For the text-containing cell, return its midpoint in (X, Y) coordinate format. 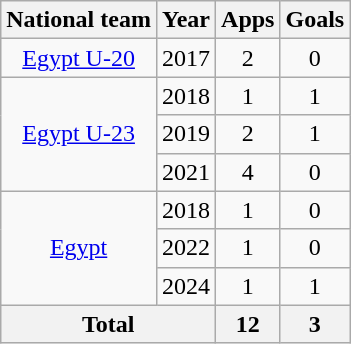
2024 (186, 286)
Egypt U-20 (79, 58)
2022 (186, 248)
Egypt (79, 248)
2019 (186, 134)
Year (186, 20)
12 (248, 324)
Egypt U-23 (79, 134)
Goals (315, 20)
2021 (186, 172)
2017 (186, 58)
National team (79, 20)
4 (248, 172)
Apps (248, 20)
3 (315, 324)
Total (108, 324)
